Scan for the cell matching the given text and deliver its (X, Y) coordinate at center. 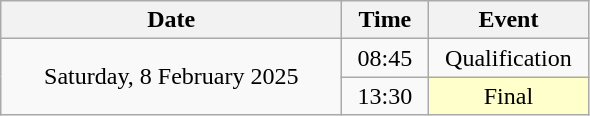
Qualification (508, 58)
Date (172, 20)
Event (508, 20)
08:45 (385, 58)
13:30 (385, 96)
Time (385, 20)
Saturday, 8 February 2025 (172, 77)
Final (508, 96)
